Capture the cell that displays the provided text and extract its (X, Y) central coordinate. 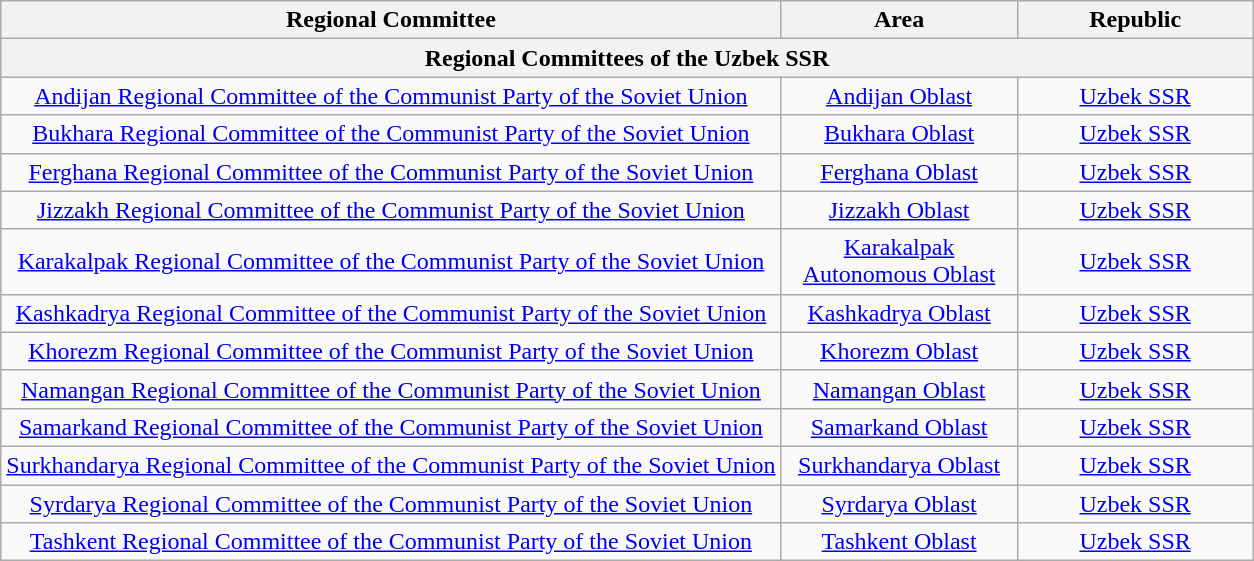
Samarkand Oblast (899, 427)
Khorezm Regional Committee of the Communist Party of the Soviet Union (391, 351)
Namangan Oblast (899, 389)
Tashkent Oblast (899, 542)
Ferghana Oblast (899, 172)
Namangan Regional Committee of the Communist Party of the Soviet Union (391, 389)
Tashkent Regional Committee of the Communist Party of the Soviet Union (391, 542)
Kashkadrya Oblast (899, 313)
Samarkand Regional Committee of the Communist Party of the Soviet Union (391, 427)
Syrdarya Oblast (899, 503)
Karakalpak Regional Committee of the Communist Party of the Soviet Union (391, 262)
Area (899, 20)
Republic (1135, 20)
Kashkadrya Regional Committee of the Communist Party of the Soviet Union (391, 313)
Regional Committee (391, 20)
Andijan Oblast (899, 96)
Bukhara Regional Committee of the Communist Party of the Soviet Union (391, 134)
Surkhandarya Regional Committee of the Communist Party of the Soviet Union (391, 465)
Surkhandarya Oblast (899, 465)
Andijan Regional Committee of the Communist Party of the Soviet Union (391, 96)
Ferghana Regional Committee of the Communist Party of the Soviet Union (391, 172)
Syrdarya Regional Committee of the Communist Party of the Soviet Union (391, 503)
Jizzakh Regional Committee of the Communist Party of the Soviet Union (391, 210)
Karakalpak Autonomous Oblast (899, 262)
Khorezm Oblast (899, 351)
Regional Committees of the Uzbek SSR (627, 58)
Bukhara Oblast (899, 134)
Jizzakh Oblast (899, 210)
